Scan for the cell matching the given text and deliver its [x, y] coordinate at center. 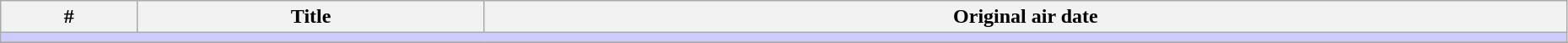
# [69, 17]
Original air date [1026, 17]
Title [311, 17]
